For the text-containing cell, return its midpoint in [x, y] coordinate format. 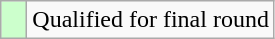
Qualified for final round [151, 20]
